Capture the cell that displays the provided text and extract its (X, Y) central coordinate. 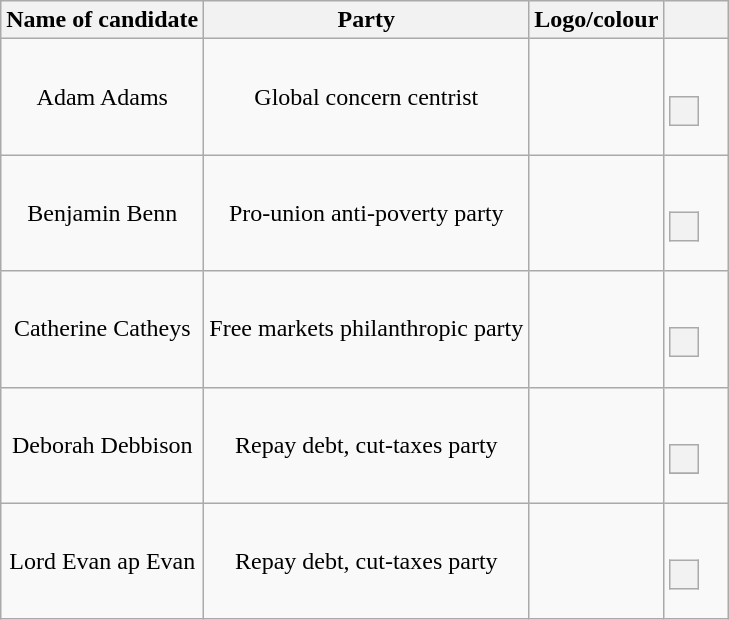
Free markets philanthropic party (366, 329)
Global concern centrist (366, 97)
Benjamin Benn (102, 213)
Adam Adams (102, 97)
Deborah Debbison (102, 445)
Lord Evan ap Evan (102, 561)
Logo/colour (596, 20)
Party (366, 20)
Catherine Catheys (102, 329)
Name of candidate (102, 20)
Pro-union anti-poverty party (366, 213)
